Search for the cell housing the specified text and yield its (x, y) center coordinate. 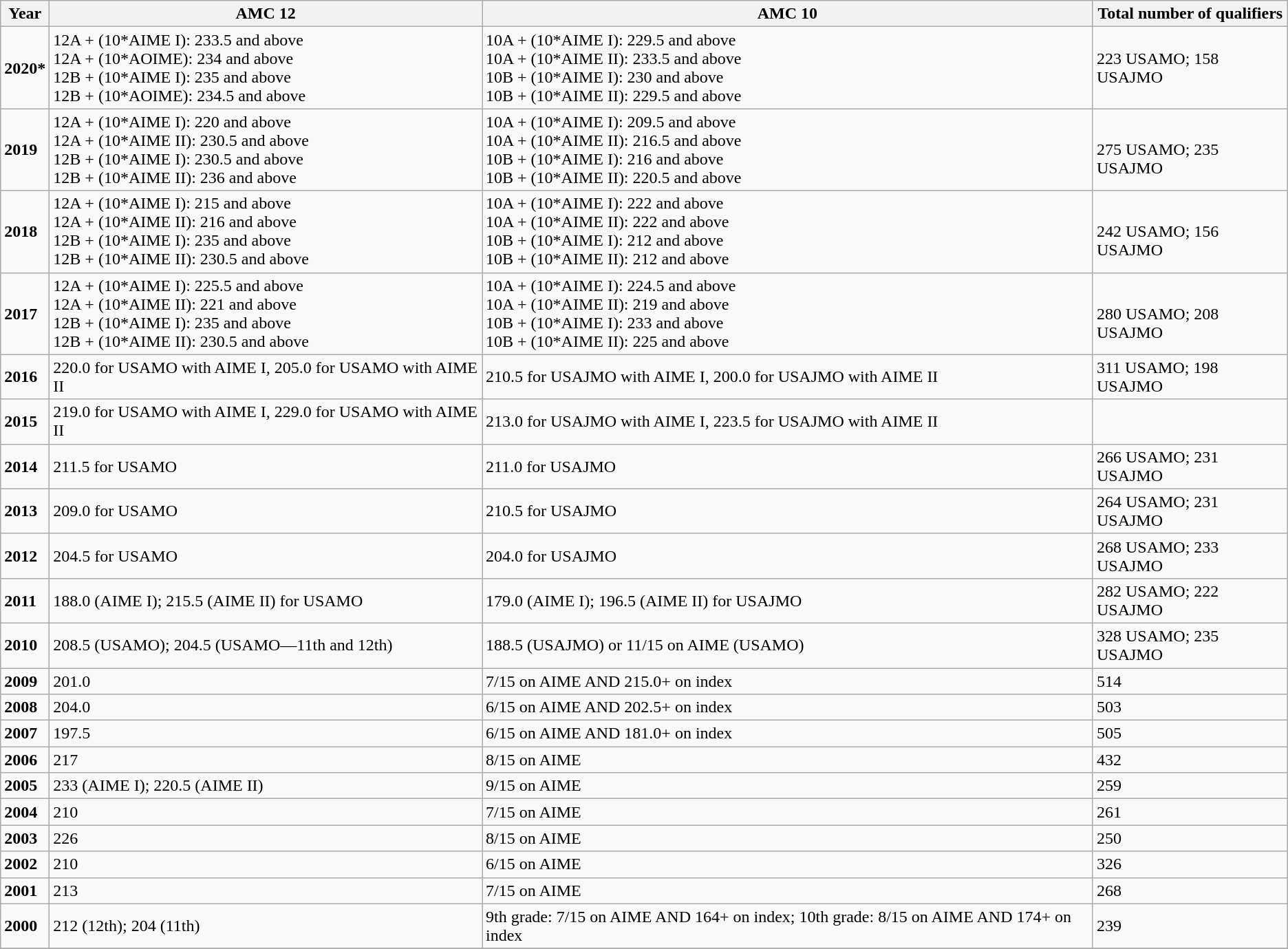
209.0 for USAMO (266, 511)
2018 (25, 231)
219.0 for USAMO with AIME I, 229.0 for USAMO with AIME II (266, 421)
2014 (25, 467)
10A + (10*AIME I): 229.5 and above10A + (10*AIME II): 233.5 and above10B + (10*AIME I): 230 and above10B + (10*AIME II): 229.5 and above (787, 67)
2003 (25, 838)
10A + (10*AIME I): 222 and above10A + (10*AIME II): 222 and above10B + (10*AIME I): 212 and above10B + (10*AIME II): 212 and above (787, 231)
12A + (10*AIME I): 225.5 and above12A + (10*AIME II): 221 and above12B + (10*AIME I): 235 and above12B + (10*AIME II): 230.5 and above (266, 314)
12A + (10*AIME I): 215 and above12A + (10*AIME II): 216 and above12B + (10*AIME I): 235 and above12B + (10*AIME II): 230.5 and above (266, 231)
6/15 on AIME (787, 864)
266 USAMO; 231 USAJMO (1190, 467)
2019 (25, 150)
2010 (25, 646)
328 USAMO; 235 USAJMO (1190, 646)
9/15 on AIME (787, 786)
2017 (25, 314)
2009 (25, 681)
250 (1190, 838)
188.0 (AIME I); 215.5 (AIME II) for USAMO (266, 600)
10A + (10*AIME I): 224.5 and above10A + (10*AIME II): 219 and above10B + (10*AIME I): 233 and above10B + (10*AIME II): 225 and above (787, 314)
311 USAMO; 198 USAJMO (1190, 377)
6/15 on AIME AND 202.5+ on index (787, 707)
188.5 (USAJMO) or 11/15 on AIME (USAMO) (787, 646)
Year (25, 14)
179.0 (AIME I); 196.5 (AIME II) for USAJMO (787, 600)
261 (1190, 812)
211.0 for USAJMO (787, 467)
9th grade: 7/15 on AIME AND 164+ on index; 10th grade: 8/15 on AIME AND 174+ on index (787, 926)
12A + (10*AIME I): 233.5 and above12A + (10*AOIME): 234 and above12B + (10*AIME I): 235 and above12B + (10*AOIME): 234.5 and above (266, 67)
197.5 (266, 734)
6/15 on AIME AND 181.0+ on index (787, 734)
212 (12th); 204 (11th) (266, 926)
280 USAMO; 208 USAJMO (1190, 314)
2000 (25, 926)
326 (1190, 864)
213 (266, 891)
2007 (25, 734)
2011 (25, 600)
204.0 for USAJMO (787, 556)
268 USAMO; 233 USAJMO (1190, 556)
213.0 for USAJMO with AIME I, 223.5 for USAJMO with AIME II (787, 421)
201.0 (266, 681)
AMC 10 (787, 14)
2016 (25, 377)
2020* (25, 67)
Total number of qualifiers (1190, 14)
2002 (25, 864)
204.5 for USAMO (266, 556)
239 (1190, 926)
204.0 (266, 707)
259 (1190, 786)
242 USAMO; 156 USAJMO (1190, 231)
217 (266, 760)
268 (1190, 891)
2013 (25, 511)
2004 (25, 812)
211.5 for USAMO (266, 467)
233 (AIME I); 220.5 (AIME II) (266, 786)
220.0 for USAMO with AIME I, 205.0 for USAMO with AIME II (266, 377)
7/15 on AIME AND 215.0+ on index (787, 681)
282 USAMO; 222 USAJMO (1190, 600)
2015 (25, 421)
2006 (25, 760)
223 USAMO; 158 USAJMO (1190, 67)
514 (1190, 681)
226 (266, 838)
208.5 (USAMO); 204.5 (USAMO—11th and 12th) (266, 646)
505 (1190, 734)
12A + (10*AIME I): 220 and above12A + (10*AIME II): 230.5 and above12B + (10*AIME I): 230.5 and above12B + (10*AIME II): 236 and above (266, 150)
275 USAMO; 235 USAJMO (1190, 150)
2012 (25, 556)
264 USAMO; 231 USAJMO (1190, 511)
2005 (25, 786)
10A + (10*AIME I): 209.5 and above10A + (10*AIME II): 216.5 and above10B + (10*AIME I): 216 and above10B + (10*AIME II): 220.5 and above (787, 150)
2008 (25, 707)
AMC 12 (266, 14)
503 (1190, 707)
432 (1190, 760)
210.5 for USAJMO (787, 511)
2001 (25, 891)
210.5 for USAJMO with AIME I, 200.0 for USAJMO with AIME II (787, 377)
